Search for the cell housing the specified text and yield its (x, y) center coordinate. 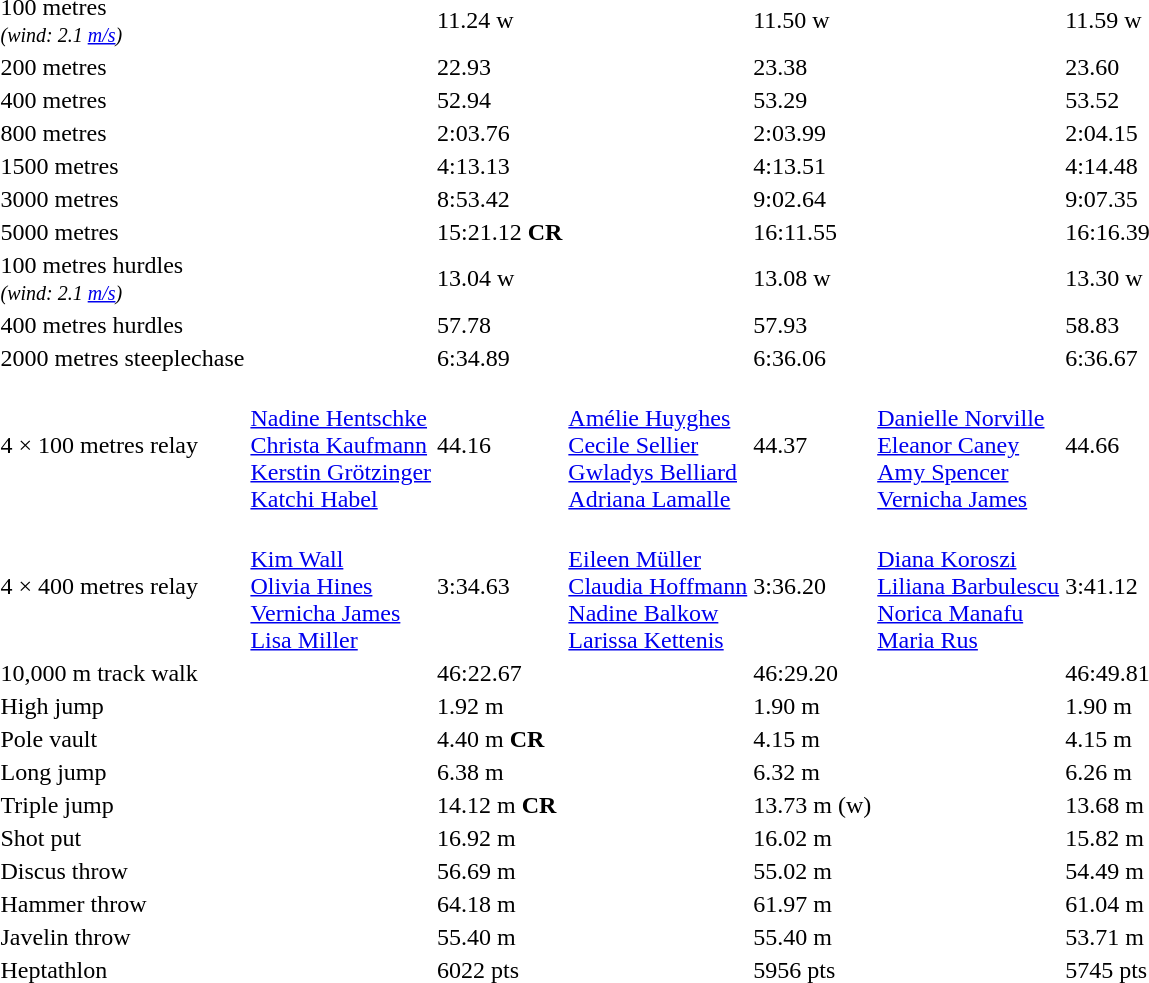
9:02.64 (812, 199)
4.15 m (812, 739)
13.04 w (500, 278)
44.16 (500, 445)
Danielle NorvilleEleanor CaneyAmy SpencerVernicha James (968, 445)
44.37 (812, 445)
57.93 (812, 325)
23.38 (812, 67)
52.94 (500, 100)
3:36.20 (812, 586)
1.90 m (812, 706)
2:03.76 (500, 133)
16.02 m (812, 838)
61.97 m (812, 904)
Eileen MüllerClaudia HoffmannNadine BalkowLarissa Kettenis (658, 586)
3:34.63 (500, 586)
6:34.89 (500, 358)
4:13.51 (812, 166)
16:11.55 (812, 232)
13.08 w (812, 278)
13.73 m (w) (812, 805)
15:21.12 CR (500, 232)
Nadine HentschkeChrista KaufmannKerstin GrötzingerKatchi Habel (341, 445)
Kim WallOlivia HinesVernicha JamesLisa Miller (341, 586)
2:03.99 (812, 133)
6.38 m (500, 772)
57.78 (500, 325)
8:53.42 (500, 199)
Amélie HuyghesCecile SellierGwladys BelliardAdriana Lamalle (658, 445)
22.93 (500, 67)
16.92 m (500, 838)
46:29.20 (812, 673)
64.18 m (500, 904)
1.92 m (500, 706)
46:22.67 (500, 673)
53.29 (812, 100)
4:13.13 (500, 166)
6.32 m (812, 772)
Diana KorosziLiliana BarbulescuNorica ManafuMaria Rus (968, 586)
14.12 m CR (500, 805)
56.69 m (500, 871)
55.02 m (812, 871)
4.40 m CR (500, 739)
6:36.06 (812, 358)
